From the cell containing the given text, extract its center point as [X, Y] coordinate. 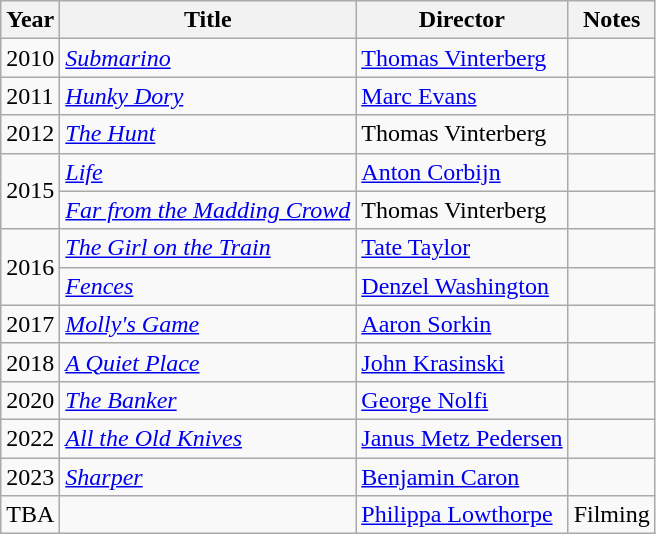
Year [30, 20]
George Nolfi [462, 400]
Denzel Washington [462, 286]
2011 [30, 96]
The Banker [208, 400]
2022 [30, 438]
The Hunt [208, 134]
Filming [612, 515]
Hunky Dory [208, 96]
2015 [30, 191]
Life [208, 172]
A Quiet Place [208, 362]
Notes [612, 20]
All the Old Knives [208, 438]
2012 [30, 134]
2016 [30, 267]
Janus Metz Pedersen [462, 438]
John Krasinski [462, 362]
The Girl on the Train [208, 248]
Director [462, 20]
Title [208, 20]
Molly's Game [208, 324]
Philippa Lowthorpe [462, 515]
Aaron Sorkin [462, 324]
Sharper [208, 477]
2023 [30, 477]
Fences [208, 286]
Submarino [208, 58]
Benjamin Caron [462, 477]
Marc Evans [462, 96]
2017 [30, 324]
Anton Corbijn [462, 172]
2020 [30, 400]
Far from the Madding Crowd [208, 210]
2018 [30, 362]
TBA [30, 515]
Tate Taylor [462, 248]
2010 [30, 58]
